Detect which cell encompasses the target text, then output its (X, Y) center coordinate. 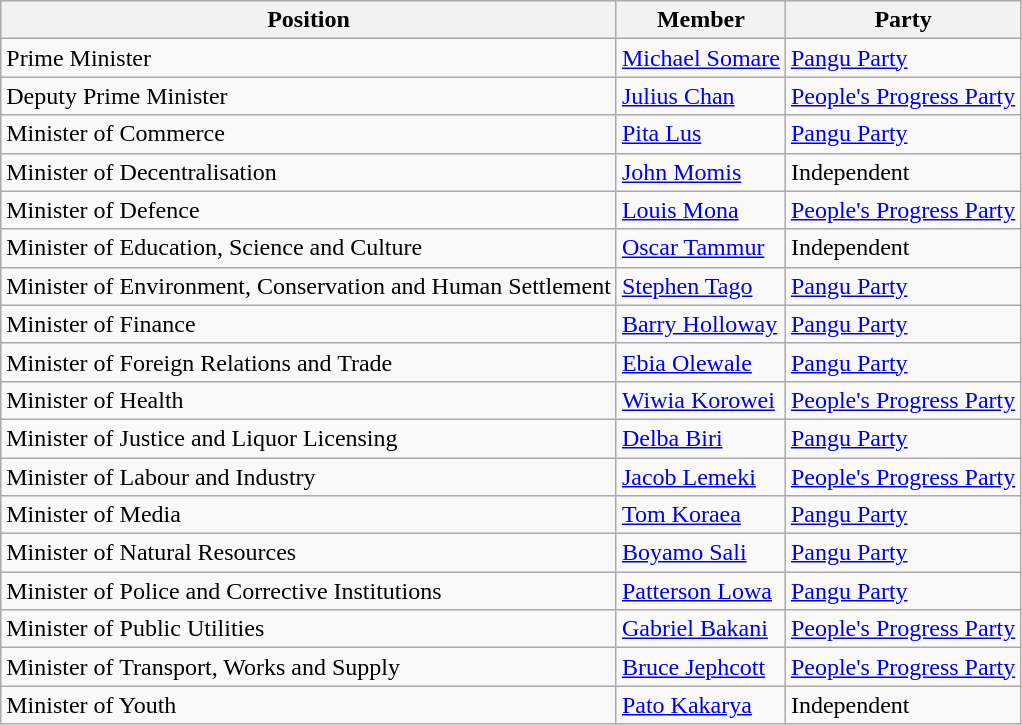
Bruce Jephcott (700, 667)
Minister of Labour and Industry (309, 477)
Stephen Tago (700, 286)
Minister of Public Utilities (309, 629)
Minister of Police and Corrective Institutions (309, 591)
Party (902, 20)
Wiwia Korowei (700, 400)
Minister of Education, Science and Culture (309, 248)
Minister of Environment, Conservation and Human Settlement (309, 286)
Minister of Youth (309, 705)
Julius Chan (700, 96)
Minister of Natural Resources (309, 553)
Minister of Justice and Liquor Licensing (309, 438)
Tom Koraea (700, 515)
Member (700, 20)
Patterson Lowa (700, 591)
Louis Mona (700, 210)
Minister of Decentralisation (309, 172)
Boyamo Sali (700, 553)
Minister of Commerce (309, 134)
Gabriel Bakani (700, 629)
Prime Minister (309, 58)
Pato Kakarya (700, 705)
Delba Biri (700, 438)
Pita Lus (700, 134)
Jacob Lemeki (700, 477)
Oscar Tammur (700, 248)
Minister of Finance (309, 324)
Minister of Health (309, 400)
Deputy Prime Minister (309, 96)
Minister of Foreign Relations and Trade (309, 362)
Minister of Defence (309, 210)
John Momis (700, 172)
Ebia Olewale (700, 362)
Michael Somare (700, 58)
Minister of Transport, Works and Supply (309, 667)
Barry Holloway (700, 324)
Minister of Media (309, 515)
Position (309, 20)
